Search for the cell housing the specified text and yield its [X, Y] center coordinate. 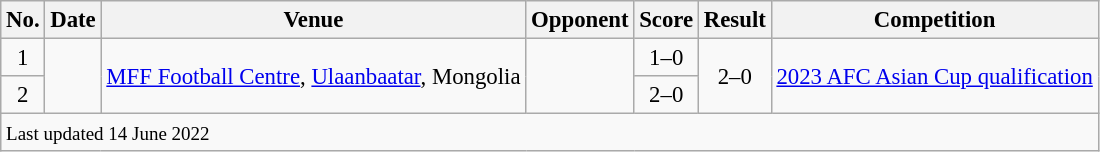
Last updated 14 June 2022 [550, 133]
MFF Football Centre, Ulaanbaatar, Mongolia [314, 76]
Result [734, 20]
Competition [934, 20]
No. [23, 20]
2023 AFC Asian Cup qualification [934, 76]
Score [666, 20]
Venue [314, 20]
1–0 [666, 58]
1 [23, 58]
2 [23, 95]
Date [73, 20]
Opponent [580, 20]
